Determine the (X, Y) coordinate at the center of the cell enclosing the given text.  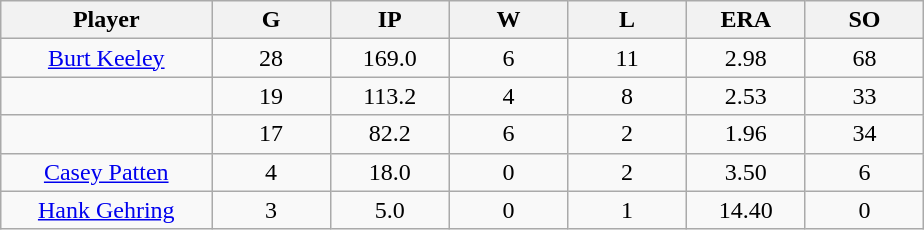
SO (864, 20)
17 (272, 134)
Casey Patten (106, 172)
Player (106, 20)
Hank Gehring (106, 210)
IP (390, 20)
33 (864, 96)
Burt Keeley (106, 58)
1.96 (746, 134)
3.50 (746, 172)
18.0 (390, 172)
169.0 (390, 58)
28 (272, 58)
14.40 (746, 210)
ERA (746, 20)
W (508, 20)
11 (628, 58)
G (272, 20)
2.98 (746, 58)
19 (272, 96)
2.53 (746, 96)
5.0 (390, 210)
1 (628, 210)
68 (864, 58)
113.2 (390, 96)
8 (628, 96)
34 (864, 134)
3 (272, 210)
82.2 (390, 134)
L (628, 20)
